Pinpoint the cell where the given text exists, returning its [X, Y] midpoint coordinate. 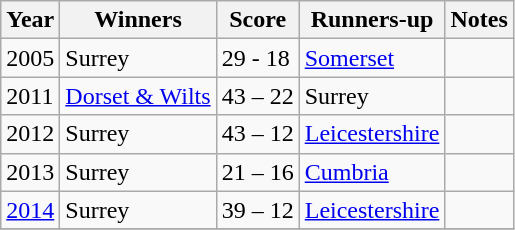
2011 [30, 96]
Notes [479, 20]
39 – 12 [258, 210]
2005 [30, 58]
Score [258, 20]
Winners [138, 20]
2014 [30, 210]
Dorset & Wilts [138, 96]
29 - 18 [258, 58]
2013 [30, 172]
21 – 16 [258, 172]
2012 [30, 134]
Somerset [372, 58]
43 – 22 [258, 96]
Cumbria [372, 172]
43 – 12 [258, 134]
Runners-up [372, 20]
Year [30, 20]
